Locate the cell with the specified text and output its [x, y] center coordinate. 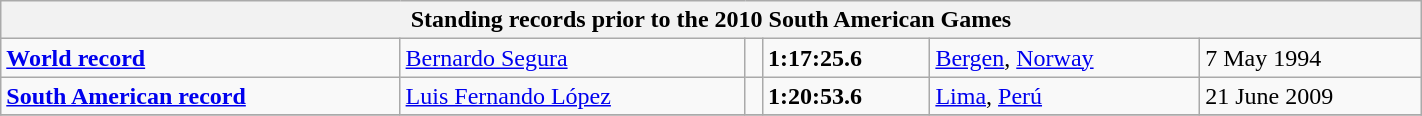
Lima, Perú [1065, 96]
South American record [200, 96]
1:20:53.6 [846, 96]
Standing records prior to the 2010 South American Games [711, 20]
7 May 1994 [1311, 58]
Bergen, Norway [1065, 58]
Luis Fernando López [572, 96]
World record [200, 58]
Bernardo Segura [572, 58]
1:17:25.6 [846, 58]
21 June 2009 [1311, 96]
